Return (x, y) of the center of cell containing provided text 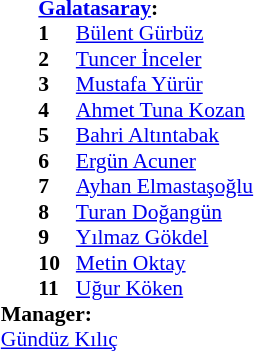
Metin Oktay (164, 263)
Bahri Altıntabak (164, 135)
Ergün Acuner (164, 161)
Bülent Gürbüz (164, 33)
Uğur Köken (164, 289)
Mustafa Yürür (164, 85)
6 (57, 161)
10 (57, 263)
3 (57, 85)
1 (57, 33)
Ayhan Elmastaşoğlu (164, 187)
Manager: (127, 314)
4 (57, 110)
11 (57, 289)
7 (57, 187)
Ahmet Tuna Kozan (164, 110)
5 (57, 135)
Yılmaz Gökdel (164, 237)
8 (57, 212)
9 (57, 237)
Tuncer İnceler (164, 59)
2 (57, 59)
Turan Doğangün (164, 212)
